Extract the [x, y] coordinate from the center of the cell holding the provided text.  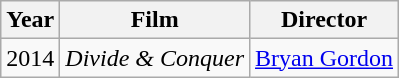
Year [30, 20]
Divide & Conquer [155, 58]
Film [155, 20]
Director [324, 20]
Bryan Gordon [324, 58]
2014 [30, 58]
